Scan for the cell matching the given text and deliver its [X, Y] coordinate at center. 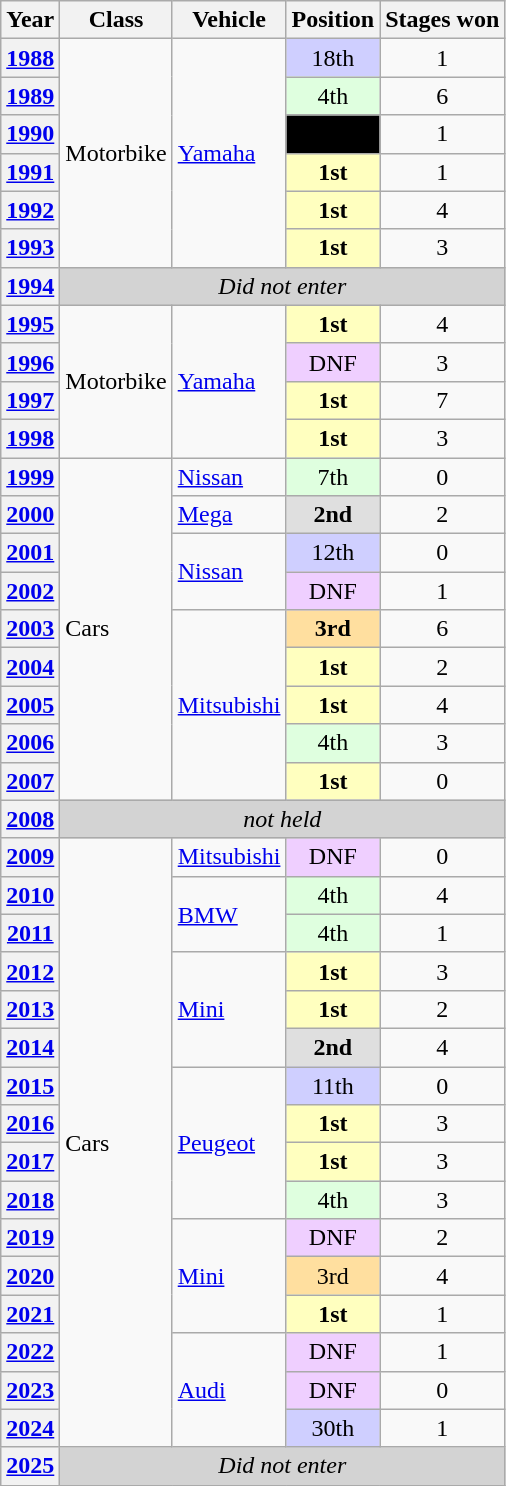
2000 [30, 515]
2020 [30, 1276]
11th [333, 1085]
DSQ [333, 134]
2006 [30, 743]
12th [333, 553]
1991 [30, 172]
Year [30, 20]
1997 [30, 400]
1999 [30, 477]
2001 [30, 553]
Mega [229, 515]
Audi [229, 1390]
2008 [30, 819]
2018 [30, 1200]
Peugeot [229, 1142]
2013 [30, 1009]
2011 [30, 933]
2023 [30, 1390]
1989 [30, 96]
2015 [30, 1085]
1994 [30, 286]
1993 [30, 248]
2017 [30, 1162]
not held [282, 819]
7th [333, 477]
Position [333, 20]
2021 [30, 1314]
Stages won [442, 20]
2025 [30, 1466]
30th [333, 1428]
7 [442, 400]
1995 [30, 324]
1992 [30, 210]
2016 [30, 1124]
2014 [30, 1047]
2002 [30, 591]
BMW [229, 914]
2019 [30, 1238]
Vehicle [229, 20]
2003 [30, 629]
2022 [30, 1352]
2005 [30, 705]
1990 [30, 134]
Class [116, 20]
2024 [30, 1428]
2010 [30, 895]
2012 [30, 971]
1988 [30, 58]
2009 [30, 857]
18th [333, 58]
2007 [30, 781]
1998 [30, 438]
2004 [30, 667]
1996 [30, 362]
